Identify which cell holds the provided text, then report its [X, Y] central coordinate. 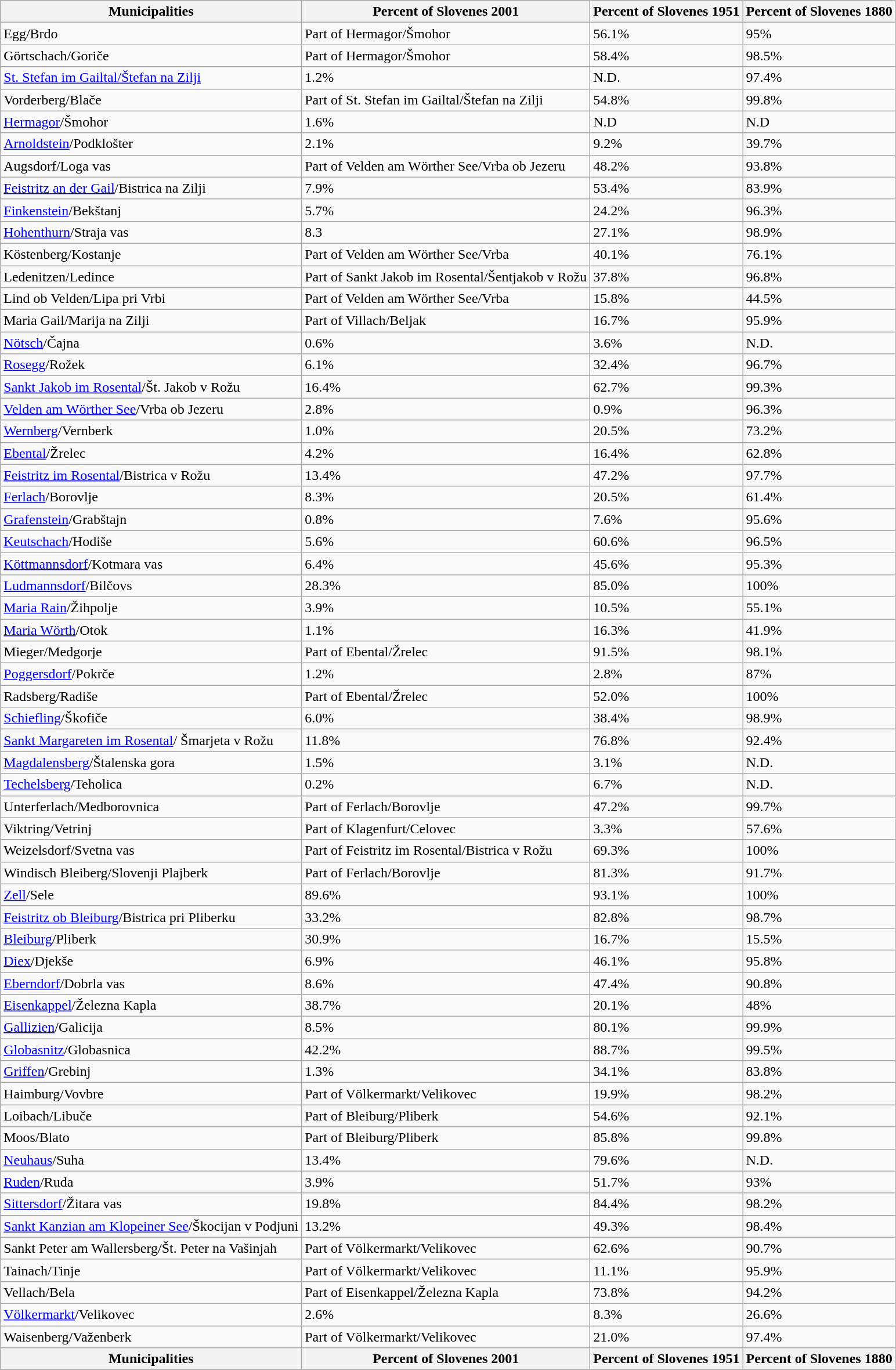
Moos/Blato [151, 1138]
Waisenberg/Važenberk [151, 1336]
Griffen/Grebinj [151, 1072]
Wernberg/Vernberk [151, 431]
Diex/Djekše [151, 961]
11.1% [666, 1270]
93% [819, 1182]
Eisenkappel/Železna Kapla [151, 1006]
85.8% [666, 1138]
Nötsch/Čajna [151, 343]
1.5% [446, 762]
8.6% [446, 984]
5.7% [446, 210]
94.2% [819, 1292]
Radsberg/Radiše [151, 696]
92.4% [819, 740]
52.0% [666, 696]
Keutschach/Hodiše [151, 541]
Görtschach/Goriče [151, 56]
28.3% [446, 585]
8.3 [446, 232]
20.1% [666, 1006]
Velden am Wörther See/Vrba ob Jezeru [151, 409]
Part of Feistritz im Rosental/Bistrica v Rožu [446, 851]
99.3% [819, 387]
48% [819, 1006]
Finkenstein/Bekštanj [151, 210]
Part of Velden am Wörther See/Vrba ob Jezeru [446, 166]
Sittersdorf/Žitara vas [151, 1204]
96.5% [819, 541]
32.4% [666, 365]
Zell/Sele [151, 895]
90.8% [819, 984]
62.6% [666, 1248]
Völkermarkt/Velikovec [151, 1314]
11.8% [446, 740]
54.8% [666, 100]
Hohenthurn/Straja vas [151, 232]
15.8% [666, 299]
7.9% [446, 188]
Ruden/Ruda [151, 1182]
95.8% [819, 961]
3.1% [666, 762]
62.8% [819, 453]
60.6% [666, 541]
19.8% [446, 1204]
53.4% [666, 188]
16.3% [666, 630]
73.8% [666, 1292]
Part of Villach/Beljak [446, 321]
Hermagor/Šmohor [151, 122]
69.3% [666, 851]
92.1% [819, 1116]
6.4% [446, 563]
47.4% [666, 984]
Ludmannsdorf/Bilčovs [151, 585]
76.1% [819, 254]
Feistritz ob Bleiburg/Bistrica pri Pliberku [151, 917]
Mieger/Medgorje [151, 652]
Unterferlach/Medborovnica [151, 807]
81.3% [666, 873]
90.7% [819, 1248]
30.9% [446, 939]
Rosegg/Rožek [151, 365]
98.1% [819, 652]
58.4% [666, 56]
Weizelsdorf/Svetna vas [151, 851]
15.5% [819, 939]
49.3% [666, 1226]
Maria Rain/Žihpolje [151, 608]
Haimburg/Vovbre [151, 1094]
37.8% [666, 277]
99.7% [819, 807]
1.6% [446, 122]
Grafenstein/Grabštajn [151, 519]
54.6% [666, 1116]
95.6% [819, 519]
83.9% [819, 188]
99.9% [819, 1028]
0.2% [446, 785]
62.7% [666, 387]
Köstenberg/Kostanje [151, 254]
Lind ob Velden/Lipa pri Vrbi [151, 299]
Globasnitz/Globasnica [151, 1050]
88.7% [666, 1050]
76.8% [666, 740]
Ledenitzen/Ledince [151, 277]
Viktring/Vetrinj [151, 829]
93.8% [819, 166]
7.6% [666, 519]
0.6% [446, 343]
Poggersdorf/Pokrče [151, 674]
Tainach/Tinje [151, 1270]
6.1% [446, 365]
Egg/Brdo [151, 34]
Feistritz im Rosental/Bistrica v Rožu [151, 475]
10.5% [666, 608]
Part of St. Stefan im Gailtal/Štefan na Zilji [446, 100]
96.7% [819, 365]
87% [819, 674]
13.2% [446, 1226]
57.6% [819, 829]
27.1% [666, 232]
91.7% [819, 873]
85.0% [666, 585]
79.6% [666, 1160]
Sankt Jakob im Rosental/Št. Jakob v Rožu [151, 387]
73.2% [819, 431]
Ebental/Žrelec [151, 453]
44.5% [819, 299]
5.6% [446, 541]
34.1% [666, 1072]
61.4% [819, 497]
98.7% [819, 917]
Vellach/Bela [151, 1292]
95.3% [819, 563]
2.1% [446, 144]
Ferlach/Borovlje [151, 497]
St. Stefan im Gailtal/Štefan na Zilji [151, 78]
55.1% [819, 608]
98.5% [819, 56]
48.2% [666, 166]
Magdalensberg/Štalenska gora [151, 762]
Augsdorf/Loga vas [151, 166]
1.1% [446, 630]
Sankt Margareten im Rosental/ Šmarjeta v Rožu [151, 740]
38.4% [666, 718]
51.7% [666, 1182]
91.5% [666, 652]
Part of Eisenkappel/Železna Kapla [446, 1292]
Part of Sankt Jakob im Rosental/Šentjakob v Rožu [446, 277]
Maria Wörth/Otok [151, 630]
Schiefling/Škofiče [151, 718]
1.0% [446, 431]
95% [819, 34]
2.6% [446, 1314]
40.1% [666, 254]
97.7% [819, 475]
39.7% [819, 144]
Sankt Peter am Wallersberg/Št. Peter na Vašinjah [151, 1248]
83.8% [819, 1072]
4.2% [446, 453]
33.2% [446, 917]
6.9% [446, 961]
84.4% [666, 1204]
Feistritz an der Gail/Bistrica na Zilji [151, 188]
38.7% [446, 1006]
98.4% [819, 1226]
Arnoldstein/Podklošter [151, 144]
8.5% [446, 1028]
45.6% [666, 563]
21.0% [666, 1336]
46.1% [666, 961]
19.9% [666, 1094]
Köttmannsdorf/Kotmara vas [151, 563]
Part of Klagenfurt/Celovec [446, 829]
89.6% [446, 895]
Loibach/Libuče [151, 1116]
Gallizien/Galicija [151, 1028]
56.1% [666, 34]
3.6% [666, 343]
80.1% [666, 1028]
Windisch Bleiberg/Slovenji Plajberk [151, 873]
0.8% [446, 519]
6.7% [666, 785]
26.6% [819, 1314]
Bleiburg/Pliberk [151, 939]
Neuhaus/Suha [151, 1160]
99.5% [819, 1050]
42.2% [446, 1050]
3.3% [666, 829]
24.2% [666, 210]
0.9% [666, 409]
41.9% [819, 630]
1.3% [446, 1072]
9.2% [666, 144]
Eberndorf/Dobrla vas [151, 984]
Vorderberg/Blače [151, 100]
82.8% [666, 917]
96.8% [819, 277]
93.1% [666, 895]
Sankt Kanzian am Klopeiner See/Škocijan v Podjuni [151, 1226]
Techelsberg/Teholica [151, 785]
Maria Gail/Marija na Zilji [151, 321]
6.0% [446, 718]
